Find where the given text appears and provide that cell's center as [X, Y] coordinate. 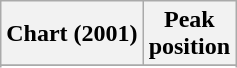
Peakposition [189, 34]
Chart (2001) [72, 34]
